Return [x, y] of the center of cell containing provided text 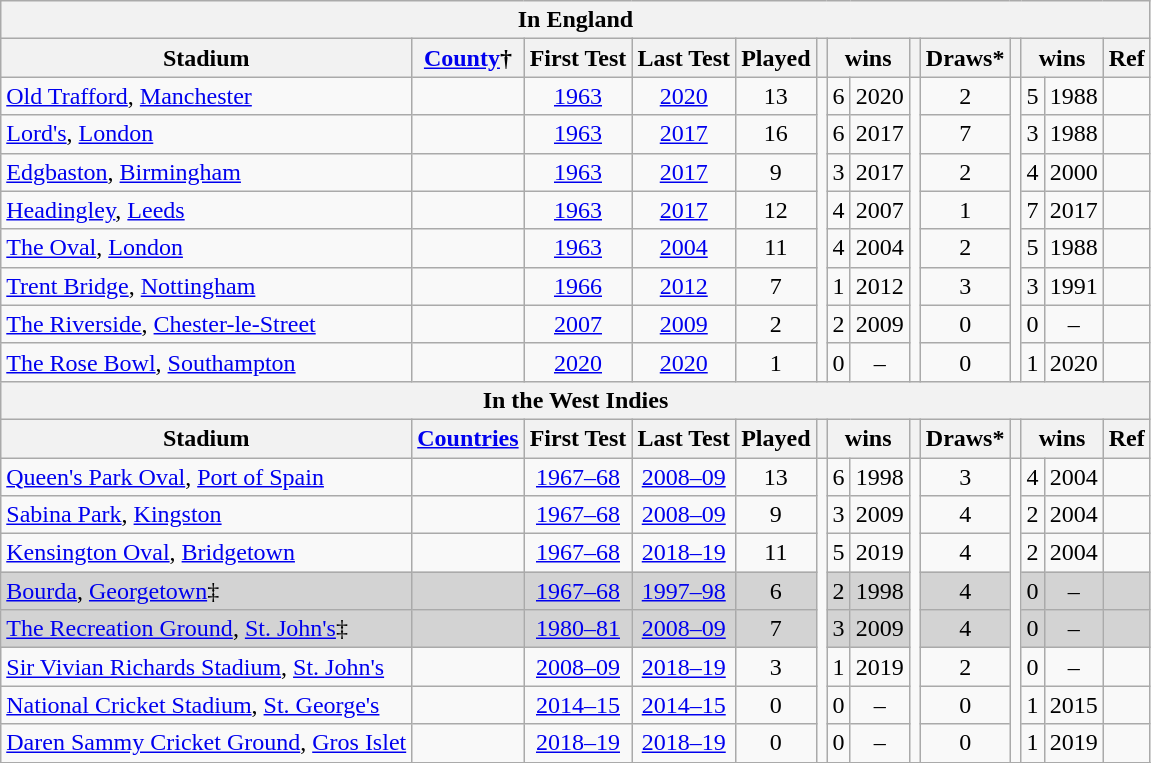
Queen's Park Oval, Port of Spain [206, 477]
2000 [1074, 172]
County† [468, 58]
Edgbaston, Birmingham [206, 172]
The Recreation Ground, St. John's‡ [206, 629]
Sabina Park, Kingston [206, 515]
Kensington Oval, Bridgetown [206, 553]
Countries [468, 438]
12 [776, 210]
Lord's, London [206, 134]
Bourda, Georgetown‡ [206, 591]
Headingley, Leeds [206, 210]
Old Trafford, Manchester [206, 96]
1966 [578, 286]
Trent Bridge, Nottingham [206, 286]
1980–81 [578, 629]
Sir Vivian Richards Stadium, St. John's [206, 667]
The Oval, London [206, 248]
1991 [1074, 286]
2015 [1074, 705]
16 [776, 134]
In England [576, 20]
The Riverside, Chester-le-Street [206, 324]
1997–98 [684, 591]
National Cricket Stadium, St. George's [206, 705]
Daren Sammy Cricket Ground, Gros Islet [206, 743]
The Rose Bowl, Southampton [206, 362]
In the West Indies [576, 400]
